Capture the cell that displays the provided text and extract its (X, Y) central coordinate. 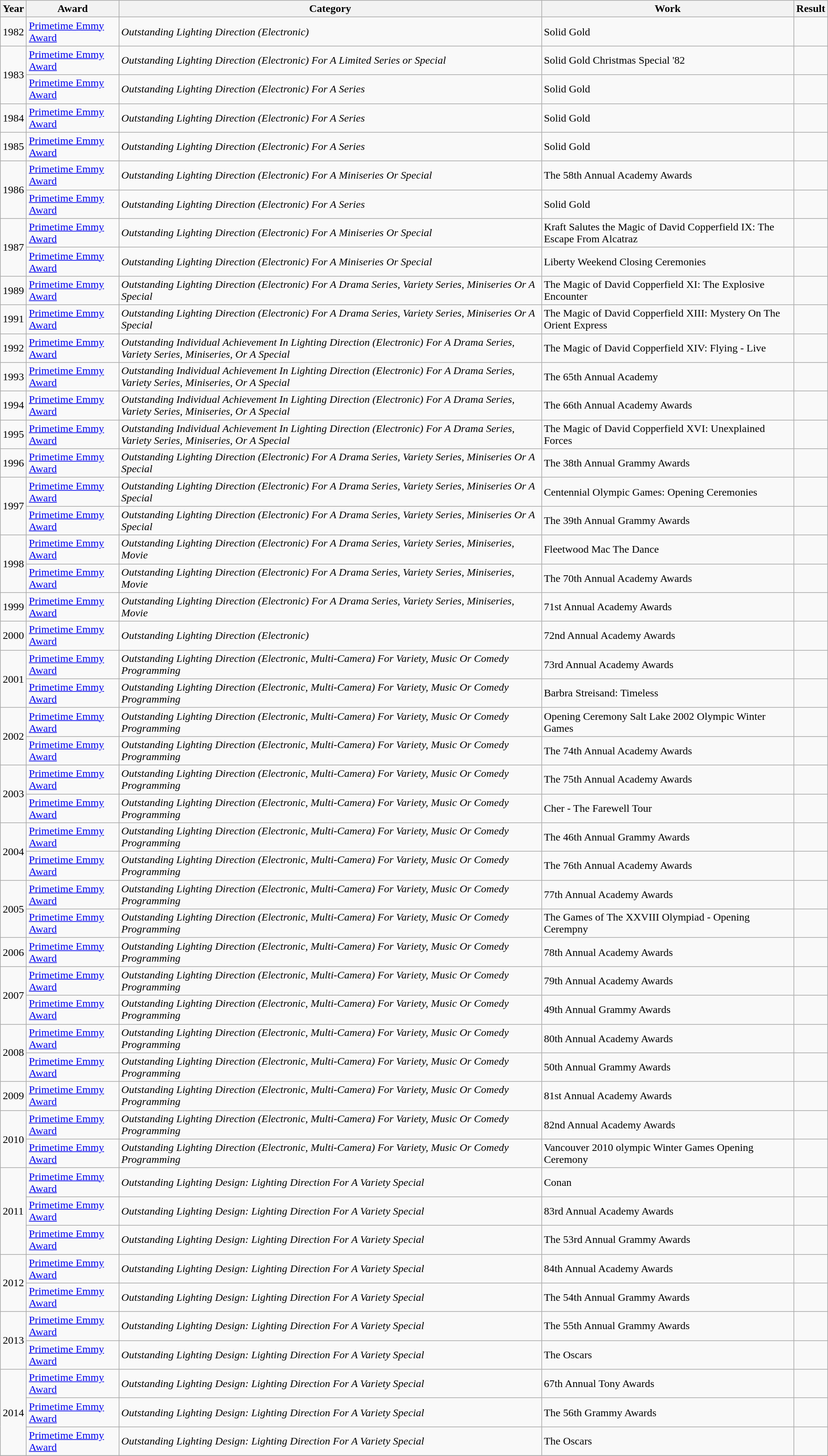
Centennial Olympic Games: Opening Ceremonies (668, 492)
1995 (13, 434)
Vancouver 2010 olympic Winter Games Opening Ceremony (668, 1153)
The Magic of David Copperfield XVI: Unexplained Forces (668, 434)
1987 (13, 247)
Solid Gold Christmas Special '82 (668, 60)
1985 (13, 147)
79th Annual Academy Awards (668, 981)
The 38th Annual Grammy Awards (668, 463)
The 46th Annual Grammy Awards (668, 837)
The 66th Annual Academy Awards (668, 406)
The 55th Annual Grammy Awards (668, 1326)
Liberty Weekend Closing Ceremonies (668, 262)
77th Annual Academy Awards (668, 895)
1982 (13, 32)
The Magic of David Copperfield XIII: Mystery On The Orient Express (668, 319)
The 75th Annual Academy Awards (668, 779)
49th Annual Grammy Awards (668, 1010)
Kraft Salutes the Magic of David Copperfield IX: The Escape From Alcatraz (668, 233)
The 76th Annual Academy Awards (668, 866)
84th Annual Academy Awards (668, 1268)
1996 (13, 463)
2005 (13, 909)
Award (73, 9)
The 74th Annual Academy Awards (668, 751)
2011 (13, 1211)
1993 (13, 377)
73rd Annual Academy Awards (668, 664)
72nd Annual Academy Awards (668, 636)
The 65th Annual Academy (668, 377)
2001 (13, 679)
Result (811, 9)
1989 (13, 290)
Fleetwood Mac The Dance (668, 549)
The 54th Annual Grammy Awards (668, 1297)
2004 (13, 852)
Outstanding Lighting Direction (Electronic) For A Limited Series or Special (330, 60)
The 70th Annual Academy Awards (668, 578)
2002 (13, 736)
2003 (13, 794)
83rd Annual Academy Awards (668, 1211)
The Games of The XXVIII Olympiad - Opening Cerempny (668, 923)
Category (330, 9)
2000 (13, 636)
2013 (13, 1341)
1997 (13, 506)
Conan (668, 1182)
2012 (13, 1283)
1994 (13, 406)
The Magic of David Copperfield XI: The Explosive Encounter (668, 290)
1983 (13, 75)
The 39th Annual Grammy Awards (668, 521)
Work (668, 9)
82nd Annual Academy Awards (668, 1125)
2010 (13, 1139)
78th Annual Academy Awards (668, 952)
2006 (13, 952)
71st Annual Academy Awards (668, 607)
2009 (13, 1096)
1999 (13, 607)
Opening Ceremony Salt Lake 2002 Olympic Winter Games (668, 722)
2007 (13, 995)
1998 (13, 564)
The Magic of David Copperfield XIV: Flying - Live (668, 348)
The 56th Grammy Awards (668, 1412)
1986 (13, 190)
81st Annual Academy Awards (668, 1096)
1992 (13, 348)
The 58th Annual Academy Awards (668, 175)
Barbra Streisand: Timeless (668, 693)
2008 (13, 1053)
2014 (13, 1412)
Year (13, 9)
80th Annual Academy Awards (668, 1038)
The 53rd Annual Grammy Awards (668, 1240)
50th Annual Grammy Awards (668, 1067)
1991 (13, 319)
Cher - The Farewell Tour (668, 808)
1984 (13, 118)
67th Annual Tony Awards (668, 1384)
